Provide the (X, Y) coordinate of the cell's center where the given text is located.  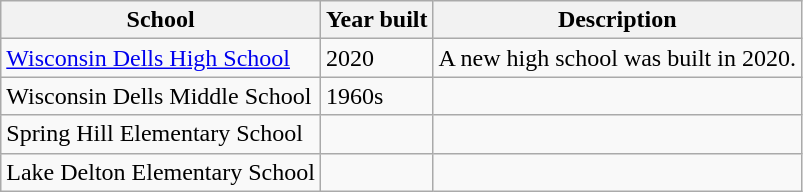
Year built (376, 20)
Wisconsin Dells Middle School (161, 96)
Wisconsin Dells High School (161, 58)
Spring Hill Elementary School (161, 134)
1960s (376, 96)
A new high school was built in 2020. (617, 58)
2020 (376, 58)
School (161, 20)
Lake Delton Elementary School (161, 172)
Description (617, 20)
